Return the [x, y] coordinate for the center point of the cell that contains the specified text.  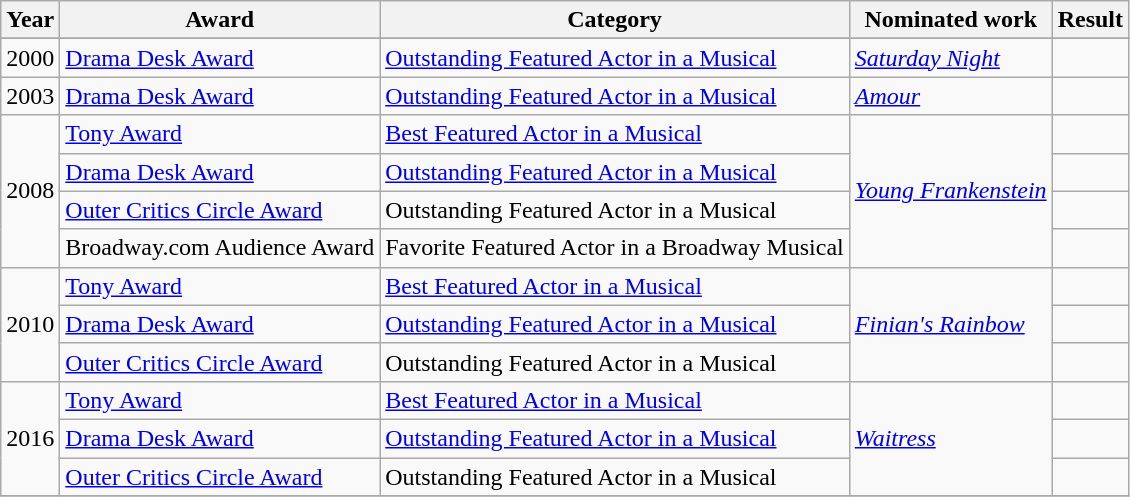
Result [1090, 20]
Amour [950, 96]
2000 [30, 58]
Nominated work [950, 20]
Waitress [950, 438]
Favorite Featured Actor in a Broadway Musical [615, 248]
Broadway.com Audience Award [220, 248]
2003 [30, 96]
2010 [30, 324]
2016 [30, 438]
Category [615, 20]
Young Frankenstein [950, 191]
Saturday Night [950, 58]
Award [220, 20]
2008 [30, 191]
Finian's Rainbow [950, 324]
Year [30, 20]
